Capture the cell that displays the provided text and extract its [x, y] central coordinate. 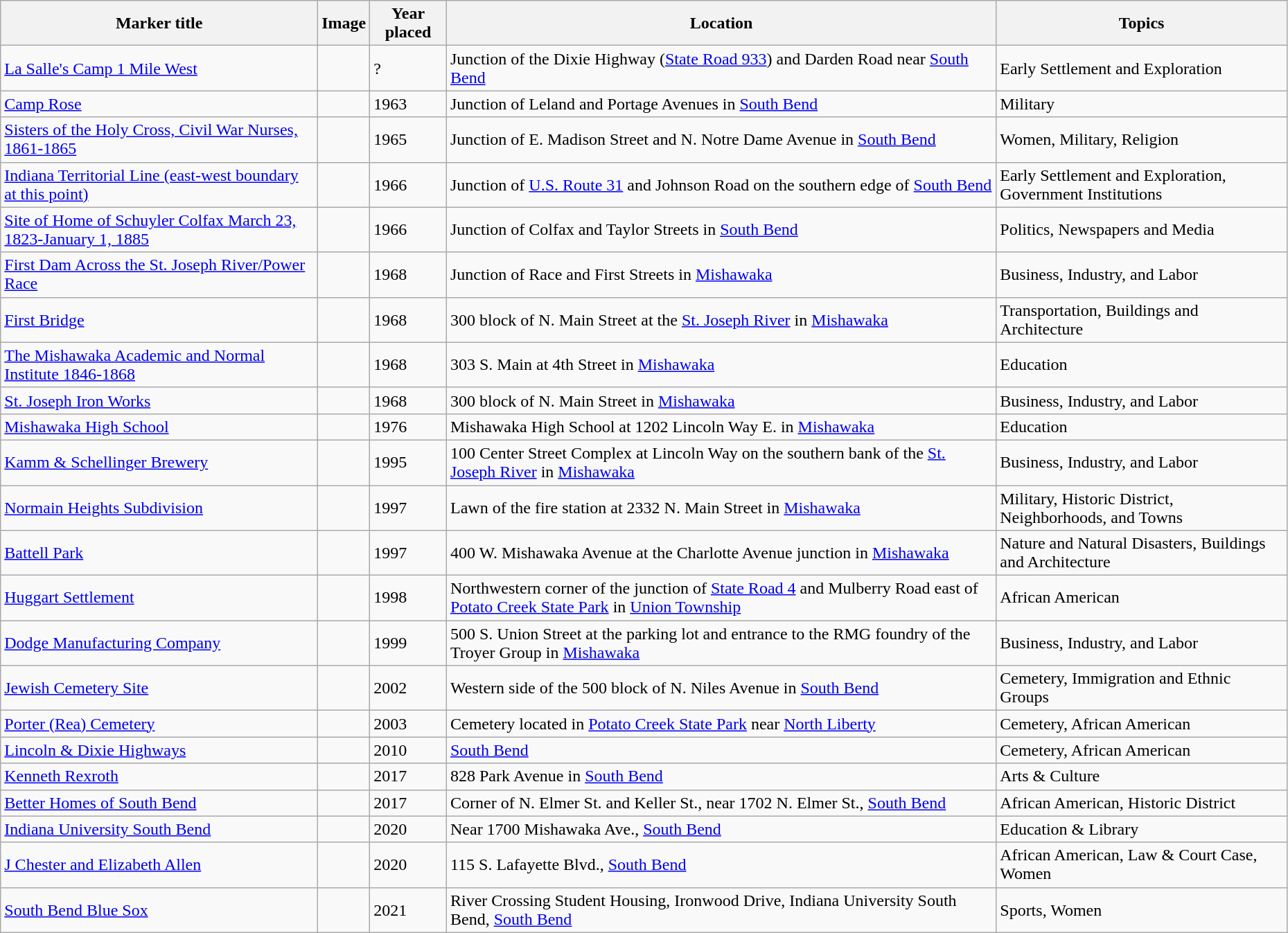
Jewish Cemetery Site [159, 688]
St. Joseph Iron Works [159, 400]
Topics [1142, 24]
Western side of the 500 block of N. Niles Avenue in South Bend [721, 688]
828 Park Avenue in South Bend [721, 776]
Early Settlement and Exploration, Government Institutions [1142, 184]
Junction of Race and First Streets in Mishawaka [721, 274]
Mishawaka High School [159, 427]
Kenneth Rexroth [159, 776]
Nature and Natural Disasters, Buildings and Architecture [1142, 553]
Junction of Leland and Portage Avenues in South Bend [721, 104]
500 S. Union Street at the parking lot and entrance to the RMG foundry of the Troyer Group in Mishawaka [721, 643]
Cemetery located in Potato Creek State Park near North Liberty [721, 724]
Huggart Settlement [159, 598]
400 W. Mishawaka Avenue at the Charlotte Avenue junction in Mishawaka [721, 553]
Marker title [159, 24]
Transportation, Buildings and Architecture [1142, 320]
Cemetery, Immigration and Ethnic Groups [1142, 688]
Northwestern corner of the junction of State Road 4 and Mulberry Road east of Potato Creek State Park in Union Township [721, 598]
Lawn of the fire station at 2332 N. Main Street in Mishawaka [721, 507]
First Bridge [159, 320]
1999 [409, 643]
La Salle's Camp 1 Mile West [159, 68]
Camp Rose [159, 104]
Better Homes of South Bend [159, 803]
Junction of E. Madison Street and N. Notre Dame Avenue in South Bend [721, 140]
Year placed [409, 24]
300 block of N. Main Street at the St. Joseph River in Mishawaka [721, 320]
The Mishawaka Academic and Normal Institute 1846-1868 [159, 364]
Military [1142, 104]
1976 [409, 427]
Military, Historic District, Neighborhoods, and Towns [1142, 507]
Sisters of the Holy Cross, Civil War Nurses, 1861-1865 [159, 140]
2003 [409, 724]
South Bend [721, 750]
2010 [409, 750]
African American, Historic District [1142, 803]
Porter (Rea) Cemetery [159, 724]
Battell Park [159, 553]
2002 [409, 688]
African American, Law & Court Case, Women [1142, 864]
South Bend Blue Sox [159, 910]
Sports, Women [1142, 910]
Junction of the Dixie Highway (State Road 933) and Darden Road near South Bend [721, 68]
115 S. Lafayette Blvd., South Bend [721, 864]
Site of Home of Schuyler Colfax March 23, 1823-January 1, 1885 [159, 230]
Location [721, 24]
African American [1142, 598]
Arts & Culture [1142, 776]
Education & Library [1142, 829]
Junction of Colfax and Taylor Streets in South Bend [721, 230]
Politics, Newspapers and Media [1142, 230]
Image [344, 24]
Near 1700 Mishawaka Ave., South Bend [721, 829]
1998 [409, 598]
300 block of N. Main Street in Mishawaka [721, 400]
303 S. Main at 4th Street in Mishawaka [721, 364]
1963 [409, 104]
River Crossing Student Housing, Ironwood Drive, Indiana University South Bend, South Bend [721, 910]
J Chester and Elizabeth Allen [159, 864]
? [409, 68]
Indiana University South Bend [159, 829]
2021 [409, 910]
Mishawaka High School at 1202 Lincoln Way E. in Mishawaka [721, 427]
1965 [409, 140]
100 Center Street Complex at Lincoln Way on the southern bank of the St. Joseph River in Mishawaka [721, 463]
Normain Heights Subdivision [159, 507]
Lincoln & Dixie Highways [159, 750]
1995 [409, 463]
Women, Military, Religion [1142, 140]
Junction of U.S. Route 31 and Johnson Road on the southern edge of South Bend [721, 184]
Early Settlement and Exploration [1142, 68]
Dodge Manufacturing Company [159, 643]
Corner of N. Elmer St. and Keller St., near 1702 N. Elmer St., South Bend [721, 803]
Indiana Territorial Line (east-west boundary at this point) [159, 184]
Kamm & Schellinger Brewery [159, 463]
First Dam Across the St. Joseph River/Power Race [159, 274]
